Identify which cell holds the provided text, then report its [x, y] central coordinate. 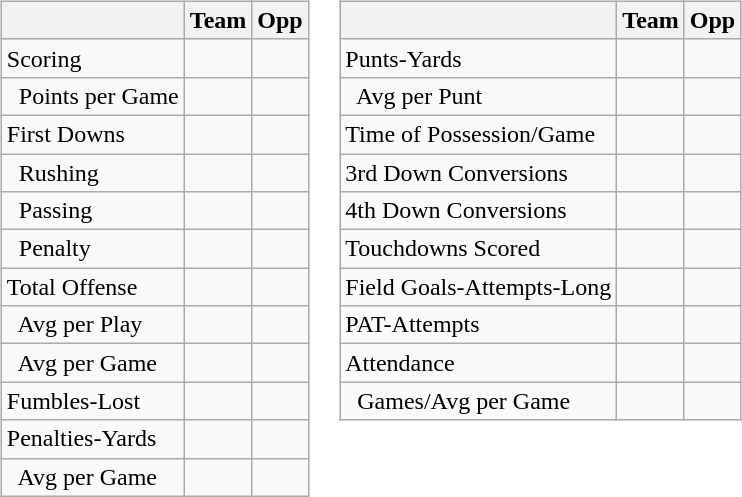
Punts-Yards [478, 58]
3rd Down Conversions [478, 173]
Passing [92, 211]
Avg per Punt [478, 96]
Scoring [92, 58]
Total Offense [92, 287]
Time of Possession/Game [478, 134]
Fumbles-Lost [92, 401]
Games/Avg per Game [478, 401]
Field Goals-Attempts-Long [478, 287]
Attendance [478, 363]
First Downs [92, 134]
Penalty [92, 249]
PAT-Attempts [478, 325]
4th Down Conversions [478, 211]
Touchdowns Scored [478, 249]
Rushing [92, 173]
Penalties-Yards [92, 439]
Avg per Play [92, 325]
Points per Game [92, 96]
